Capture the cell that displays the provided text and extract its [X, Y] central coordinate. 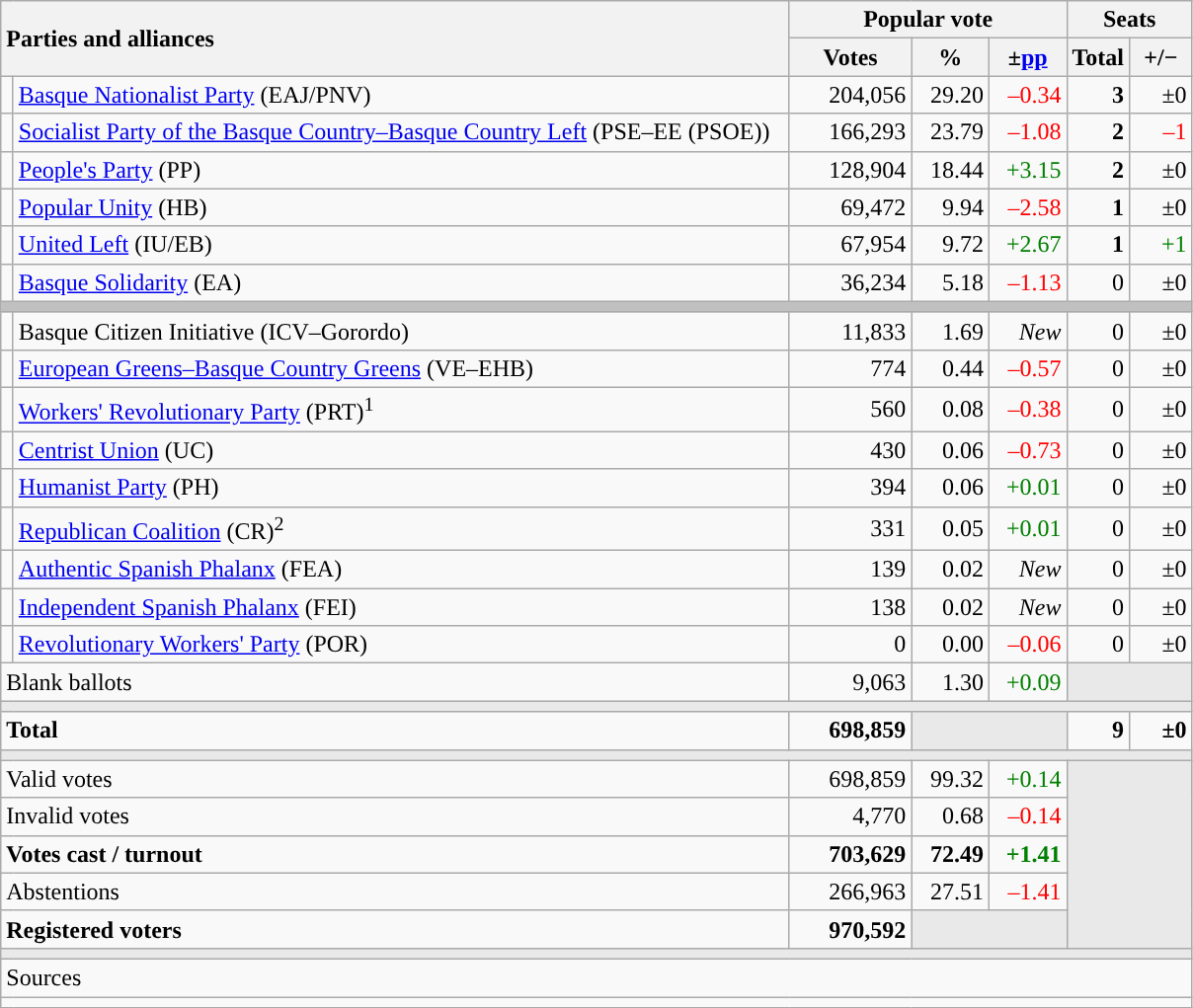
±pp [1027, 57]
36,234 [850, 282]
1.30 [950, 682]
–2.58 [1027, 207]
Authentic Spanish Phalanx (FEA) [401, 570]
Sources [596, 977]
139 [850, 570]
18.44 [950, 170]
–1.13 [1027, 282]
+2.67 [1027, 245]
9,063 [850, 682]
27.51 [950, 892]
–0.57 [1027, 368]
9.72 [950, 245]
5.18 [950, 282]
Votes [850, 57]
331 [850, 529]
166,293 [850, 132]
560 [850, 409]
970,592 [850, 929]
Valid votes [395, 779]
Invalid votes [395, 816]
430 [850, 450]
0.00 [950, 645]
–1.08 [1027, 132]
703,629 [850, 854]
% [950, 57]
69,472 [850, 207]
67,954 [850, 245]
–0.34 [1027, 95]
72.49 [950, 854]
Republican Coalition (CR)2 [401, 529]
Popular vote [928, 20]
Revolutionary Workers' Party (POR) [401, 645]
0.05 [950, 529]
+1 [1161, 245]
United Left (IU/EB) [401, 245]
Parties and alliances [395, 39]
Centrist Union (UC) [401, 450]
+3.15 [1027, 170]
–0.06 [1027, 645]
29.20 [950, 95]
Socialist Party of the Basque Country–Basque Country Left (PSE–EE (PSOE)) [401, 132]
99.32 [950, 779]
Blank ballots [395, 682]
3 [1098, 95]
0.68 [950, 816]
11,833 [850, 331]
9 [1098, 731]
394 [850, 488]
Abstentions [395, 892]
0.44 [950, 368]
Independent Spanish Phalanx (FEI) [401, 607]
128,904 [850, 170]
+0.09 [1027, 682]
9.94 [950, 207]
+1.41 [1027, 854]
–1.41 [1027, 892]
Registered voters [395, 929]
European Greens–Basque Country Greens (VE–EHB) [401, 368]
Humanist Party (PH) [401, 488]
23.79 [950, 132]
Votes cast / turnout [395, 854]
Seats [1130, 20]
People's Party (PP) [401, 170]
Popular Unity (HB) [401, 207]
Basque Nationalist Party (EAJ/PNV) [401, 95]
+/− [1161, 57]
Basque Citizen Initiative (ICV–Gorordo) [401, 331]
–1 [1161, 132]
138 [850, 607]
0.08 [950, 409]
1.69 [950, 331]
4,770 [850, 816]
–0.14 [1027, 816]
774 [850, 368]
Basque Solidarity (EA) [401, 282]
–0.73 [1027, 450]
–0.38 [1027, 409]
266,963 [850, 892]
+0.14 [1027, 779]
Workers' Revolutionary Party (PRT)1 [401, 409]
204,056 [850, 95]
